Determine the (x, y) coordinate at the center of the cell enclosing the given text.  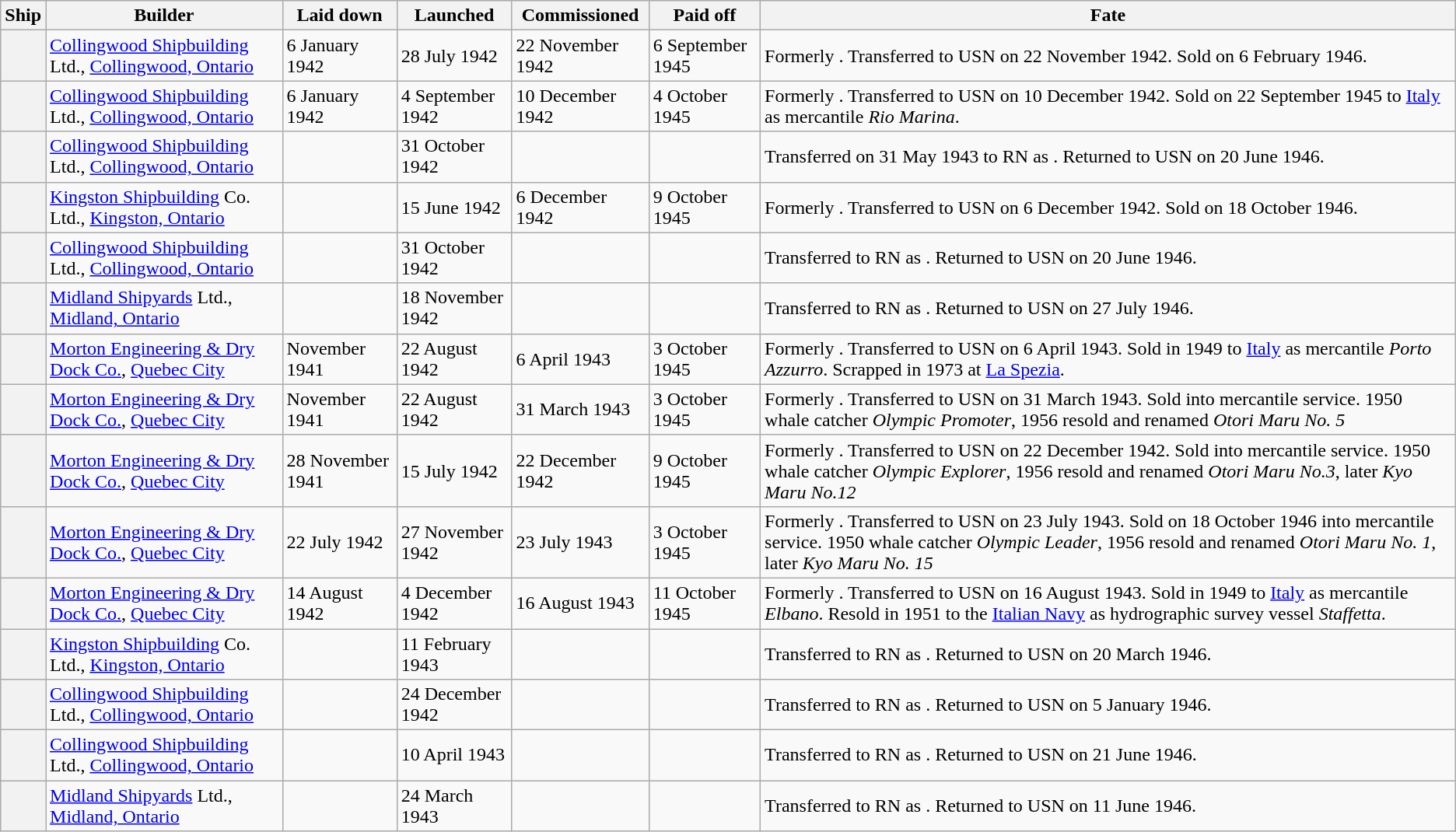
22 November 1942 (580, 56)
15 July 1942 (454, 470)
Transferred on 31 May 1943 to RN as . Returned to USN on 20 June 1946. (1108, 157)
4 October 1945 (705, 106)
Commissioned (580, 16)
Fate (1108, 16)
16 August 1943 (580, 603)
Laid down (339, 16)
11 February 1943 (454, 653)
28 November 1941 (339, 470)
14 August 1942 (339, 603)
24 March 1943 (454, 806)
Formerly . Transferred to USN on 6 April 1943. Sold in 1949 to Italy as mercantile Porto Azzurro. Scrapped in 1973 at La Spezia. (1108, 359)
Paid off (705, 16)
24 December 1942 (454, 704)
Transferred to RN as . Returned to USN on 5 January 1946. (1108, 704)
6 December 1942 (580, 207)
28 July 1942 (454, 56)
6 April 1943 (580, 359)
Transferred to RN as . Returned to USN on 27 July 1946. (1108, 308)
Formerly . Transferred to USN on 6 December 1942. Sold on 18 October 1946. (1108, 207)
Formerly . Transferred to USN on 10 December 1942. Sold on 22 September 1945 to Italy as mercantile Rio Marina. (1108, 106)
10 April 1943 (454, 756)
Builder (165, 16)
23 July 1943 (580, 542)
31 March 1943 (580, 409)
6 September 1945 (705, 56)
22 December 1942 (580, 470)
15 June 1942 (454, 207)
4 December 1942 (454, 603)
22 July 1942 (339, 542)
Transferred to RN as . Returned to USN on 21 June 1946. (1108, 756)
Transferred to RN as . Returned to USN on 20 June 1946. (1108, 258)
Formerly . Transferred to USN on 22 November 1942. Sold on 6 February 1946. (1108, 56)
4 September 1942 (454, 106)
Transferred to RN as . Returned to USN on 11 June 1946. (1108, 806)
Ship (23, 16)
18 November 1942 (454, 308)
27 November 1942 (454, 542)
11 October 1945 (705, 603)
10 December 1942 (580, 106)
Launched (454, 16)
Transferred to RN as . Returned to USN on 20 March 1946. (1108, 653)
